Capture the cell that displays the provided text and extract its (x, y) central coordinate. 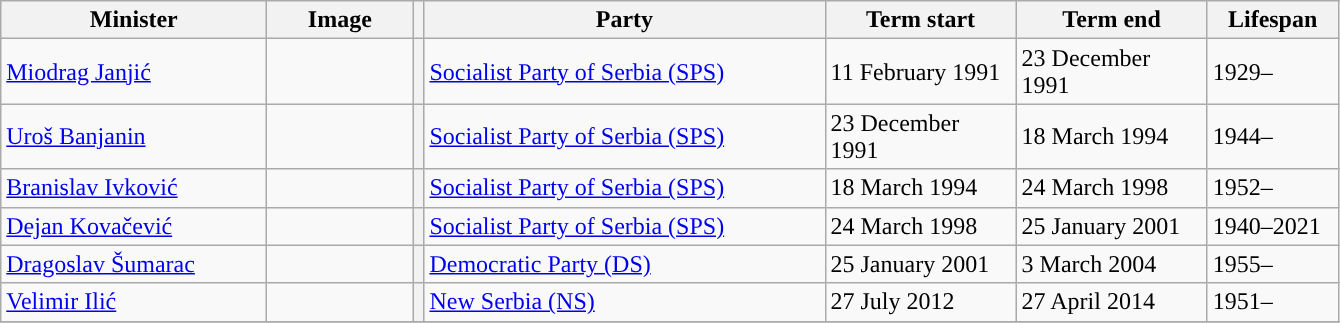
Uroš Banjanin (134, 136)
1940–2021 (1272, 226)
3 March 2004 (1112, 264)
Velimir Ilić (134, 302)
Party (624, 20)
27 April 2014 (1112, 302)
Dragoslav Šumarac (134, 264)
Lifespan (1272, 20)
New Serbia (NS) (624, 302)
Miodrag Janjić (134, 72)
Dejan Kovačević (134, 226)
27 July 2012 (920, 302)
Term start (920, 20)
1929– (1272, 72)
Image (340, 20)
Term end (1112, 20)
1944– (1272, 136)
1952– (1272, 188)
11 February 1991 (920, 72)
Minister (134, 20)
1951– (1272, 302)
1955– (1272, 264)
Branislav Ivković (134, 188)
Democratic Party (DS) (624, 264)
